From the cell containing the given text, extract its center point as (x, y) coordinate. 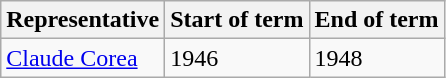
Claude Corea (83, 58)
Start of term (237, 20)
1946 (237, 58)
End of term (376, 20)
1948 (376, 58)
Representative (83, 20)
